Search for the cell housing the specified text and yield its [X, Y] center coordinate. 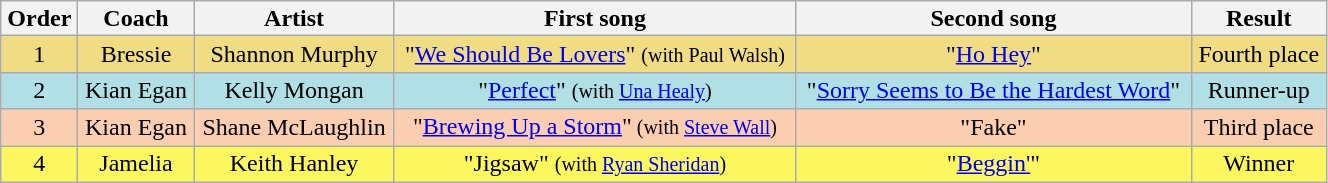
"Beggin'" [994, 164]
"Brewing Up a Storm" (with Steve Wall) [595, 128]
Keith Hanley [294, 164]
Runner-up [1258, 90]
Result [1258, 18]
Coach [136, 18]
Third place [1258, 128]
Shannon Murphy [294, 54]
First song [595, 18]
4 [40, 164]
1 [40, 54]
Winner [1258, 164]
"Fake" [994, 128]
"Ho Hey" [994, 54]
3 [40, 128]
Order [40, 18]
2 [40, 90]
Shane McLaughlin [294, 128]
Jamelia [136, 164]
Artist [294, 18]
Fourth place [1258, 54]
Bressie [136, 54]
"Jigsaw" (with Ryan Sheridan) [595, 164]
"We Should Be Lovers" (with Paul Walsh) [595, 54]
Kelly Mongan [294, 90]
"Sorry Seems to Be the Hardest Word" [994, 90]
"Perfect" (with Una Healy) [595, 90]
Second song [994, 18]
